Search for the cell housing the specified text and yield its (x, y) center coordinate. 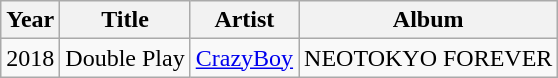
Year (30, 20)
Double Play (125, 58)
Album (428, 20)
CrazyBoy (244, 58)
NEOTOKYO FOREVER (428, 58)
Title (125, 20)
2018 (30, 58)
Artist (244, 20)
